Detect which cell encompasses the target text, then output its (x, y) center coordinate. 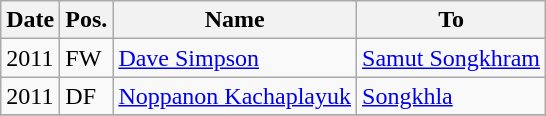
To (452, 20)
Songkhla (452, 96)
Name (235, 20)
DF (86, 96)
Date (30, 20)
FW (86, 58)
Pos. (86, 20)
Noppanon Kachaplayuk (235, 96)
Dave Simpson (235, 58)
Samut Songkhram (452, 58)
